Extract the [X, Y] coordinate from the center of the cell holding the provided text.  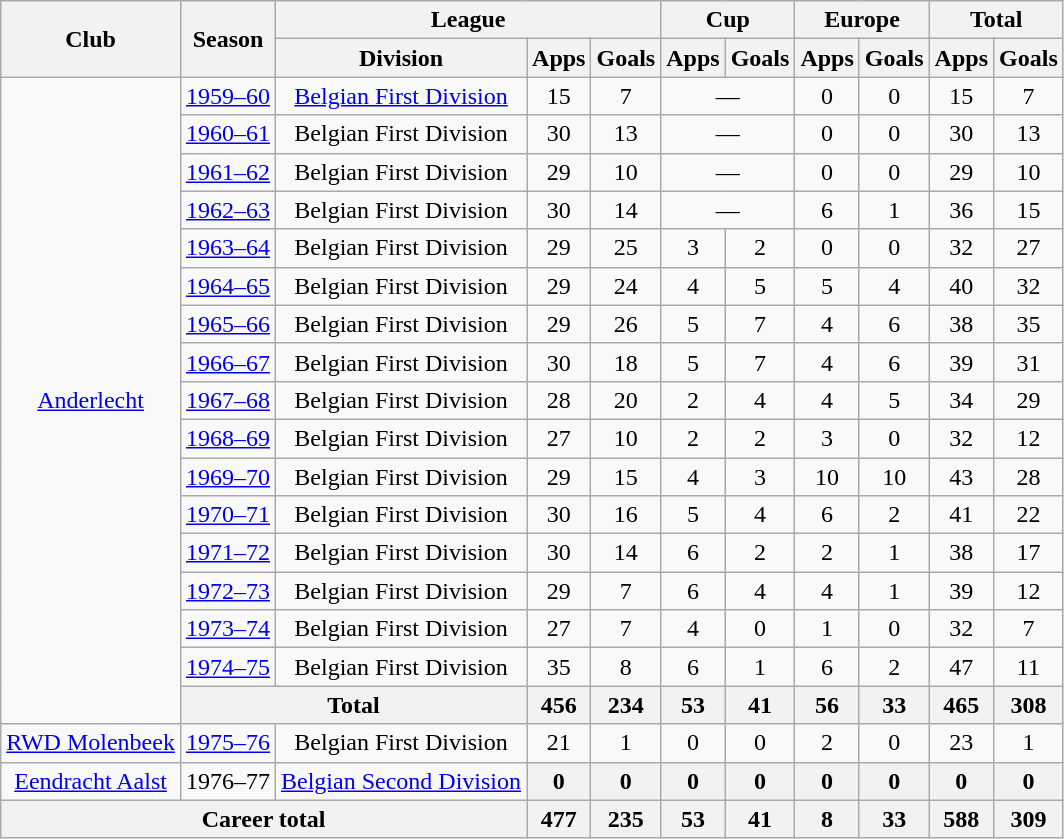
Cup [728, 20]
235 [626, 819]
RWD Molenbeek [91, 743]
465 [961, 705]
1961–62 [228, 172]
1970–71 [228, 515]
1972–73 [228, 591]
23 [961, 743]
Belgian Second Division [402, 781]
1968–69 [228, 438]
Division [402, 58]
1975–76 [228, 743]
36 [961, 210]
456 [559, 705]
16 [626, 515]
56 [827, 705]
25 [626, 248]
22 [1029, 515]
Career total [264, 819]
1965–66 [228, 324]
1966–67 [228, 362]
1973–74 [228, 629]
309 [1029, 819]
1960–61 [228, 134]
11 [1029, 667]
308 [1029, 705]
1971–72 [228, 553]
40 [961, 286]
47 [961, 667]
1964–65 [228, 286]
34 [961, 400]
588 [961, 819]
1963–64 [228, 248]
1969–70 [228, 477]
31 [1029, 362]
18 [626, 362]
League [468, 20]
477 [559, 819]
1967–68 [228, 400]
1962–63 [228, 210]
21 [559, 743]
43 [961, 477]
234 [626, 705]
24 [626, 286]
17 [1029, 553]
20 [626, 400]
Anderlecht [91, 400]
Season [228, 39]
1959–60 [228, 96]
Club [91, 39]
Europe [862, 20]
1976–77 [228, 781]
Eendracht Aalst [91, 781]
1974–75 [228, 667]
26 [626, 324]
